For the text-containing cell, return its midpoint in [x, y] coordinate format. 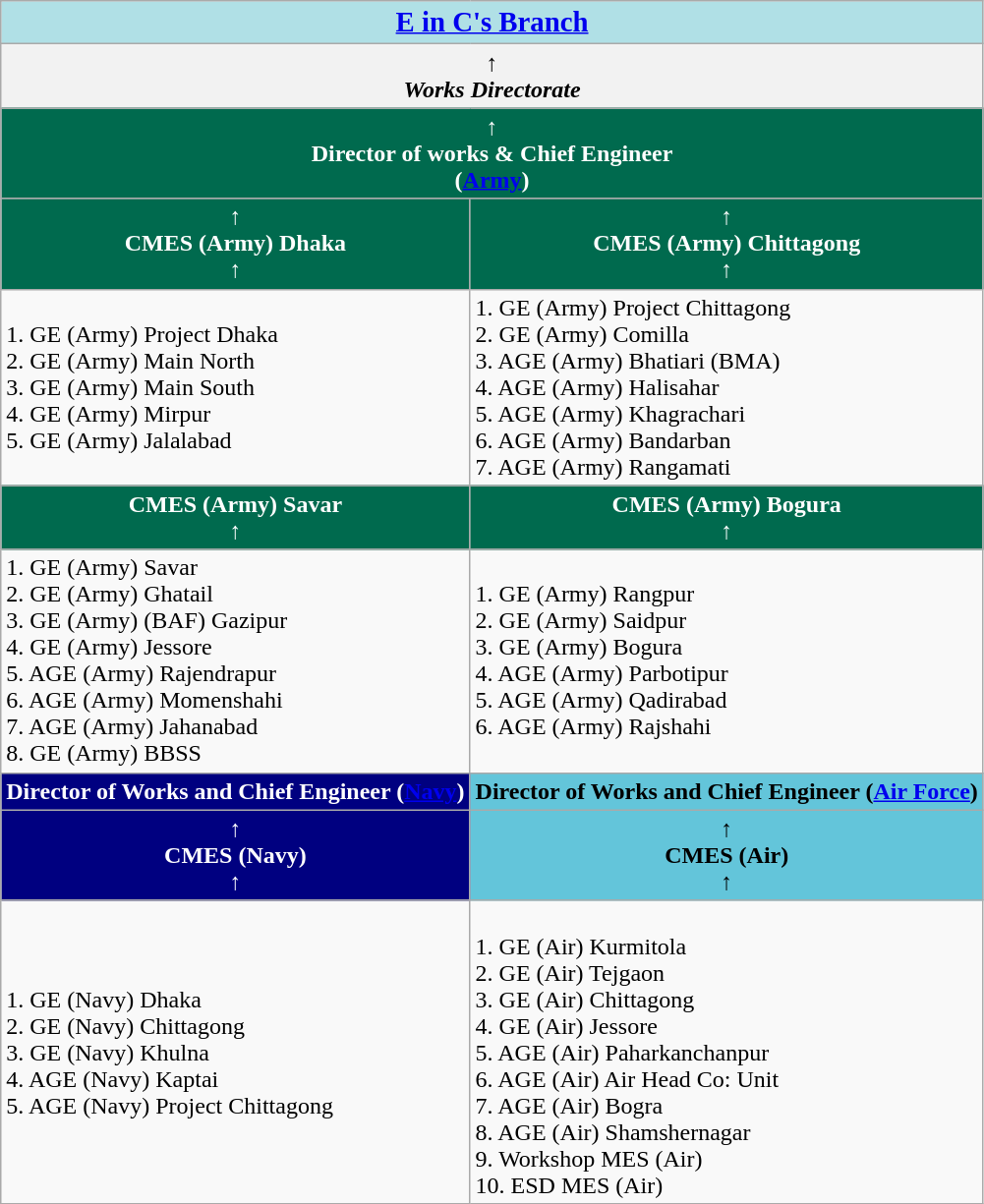
CMES (Army) Savar ↑ [236, 517]
1. GE (Army) Rangpur 2. GE (Army) Saidpur 3. GE (Army) Bogura 4. AGE (Army) Parbotipur 5. AGE (Army) Qadirabad 6. AGE (Army) Rajshahi [726, 660]
E in C's Branch [492, 23]
Director of Works and Chief Engineer (Navy) [236, 791]
↑ Works Directorate [492, 77]
↑CMES (Navy) ↑ [236, 855]
↑CMES (Army) Dhaka↑ [236, 244]
↑CMES (Air) ↑ [726, 855]
Director of Works and Chief Engineer (Air Force) [726, 791]
1. GE (Navy) Dhaka 2. GE (Navy) Chittagong 3. GE (Navy) Khulna 4. AGE (Navy) Kaptai 5. AGE (Navy) Project Chittagong [236, 1052]
CMES (Army) Bogura ↑ [726, 517]
↑CMES (Army) Chittagong↑ [726, 244]
↑Director of works & Chief Engineer (Army) [492, 153]
1. GE (Army) Project Dhaka 2. GE (Army) Main North 3. GE (Army) Main South 4. GE (Army) Mirpur 5. GE (Army) Jalalabad [236, 387]
